Pinpoint the cell where the given text exists, returning its [x, y] midpoint coordinate. 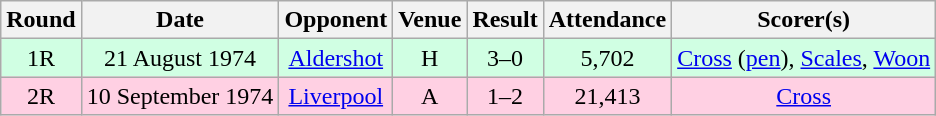
3–0 [505, 58]
Liverpool [336, 96]
Aldershot [336, 58]
2R [41, 96]
Venue [430, 20]
5,702 [607, 58]
Date [180, 20]
1R [41, 58]
Result [505, 20]
Round [41, 20]
21 August 1974 [180, 58]
A [430, 96]
Opponent [336, 20]
Cross (pen), Scales, Woon [804, 58]
10 September 1974 [180, 96]
Scorer(s) [804, 20]
Cross [804, 96]
Attendance [607, 20]
1–2 [505, 96]
H [430, 58]
21,413 [607, 96]
